Return the [x, y] coordinate for the center point of the cell that contains the specified text.  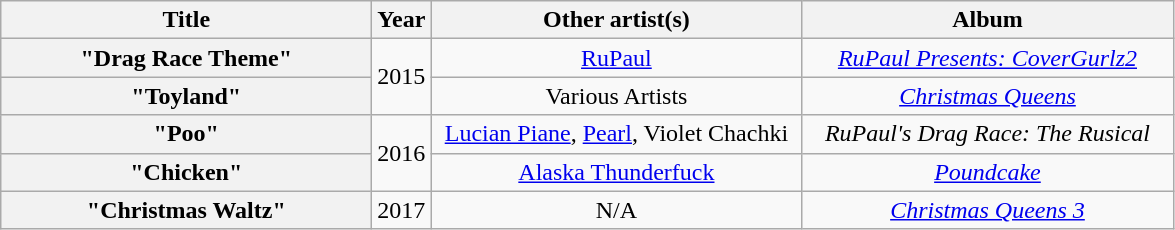
Year [402, 20]
Various Artists [616, 96]
RuPaul's Drag Race: The Rusical [988, 134]
RuPaul [616, 58]
"Drag Race Theme" [186, 58]
N/A [616, 210]
Alaska Thunderfuck [616, 172]
RuPaul Presents: CoverGurlz2 [988, 58]
Other artist(s) [616, 20]
"Christmas Waltz" [186, 210]
Christmas Queens [988, 96]
Christmas Queens 3 [988, 210]
Album [988, 20]
"Poo" [186, 134]
2016 [402, 153]
Title [186, 20]
2017 [402, 210]
"Toyland" [186, 96]
Lucian Piane, Pearl, Violet Chachki [616, 134]
Poundcake [988, 172]
2015 [402, 77]
"Chicken" [186, 172]
